Determine the [X, Y] coordinate at the center of the cell enclosing the given text.  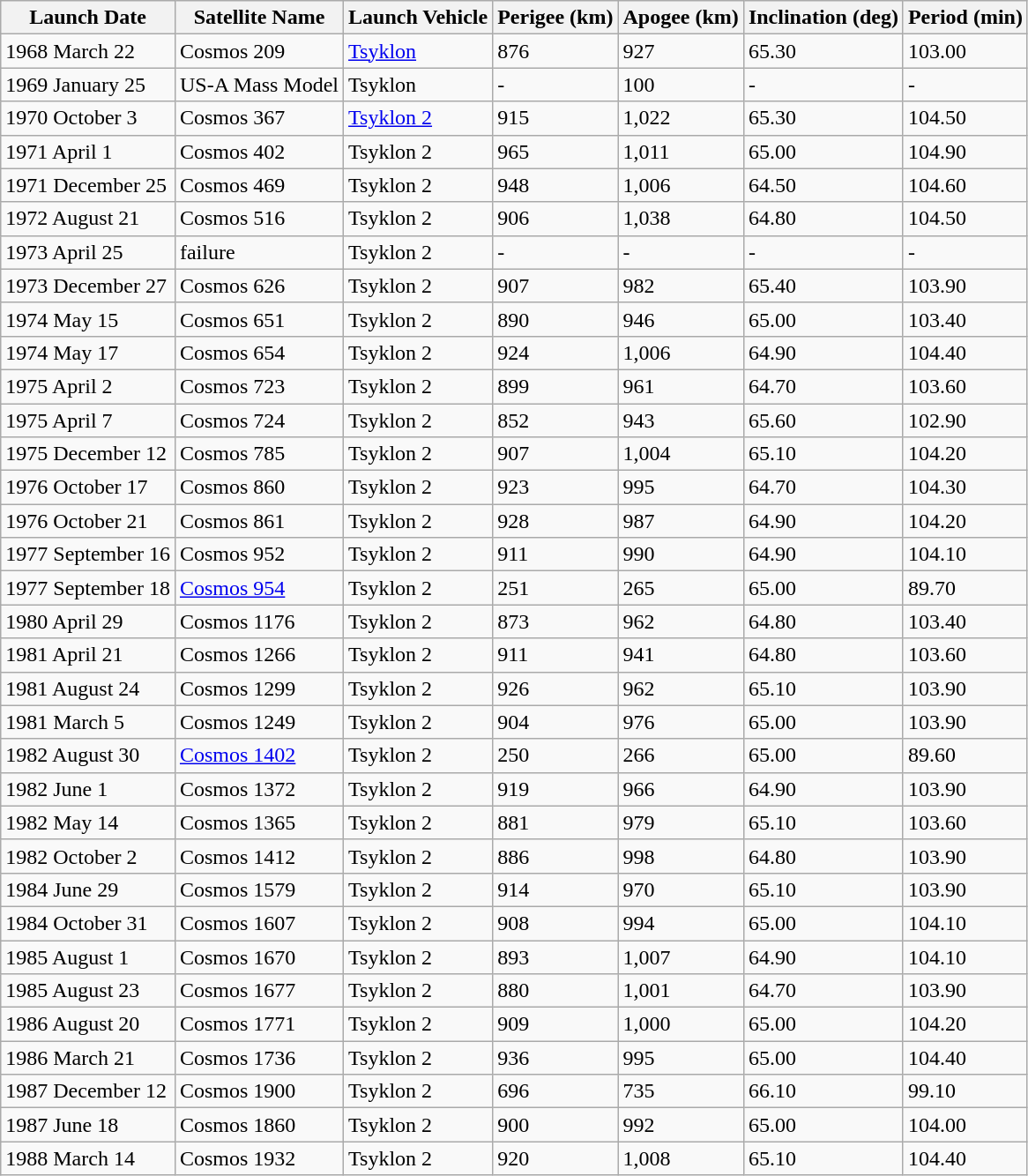
Cosmos 1372 [259, 789]
1981 April 21 [88, 655]
Cosmos 1860 [259, 1125]
941 [681, 655]
66.10 [823, 1091]
735 [681, 1091]
Cosmos 1176 [259, 621]
1981 March 5 [88, 722]
1982 August 30 [88, 755]
909 [555, 1024]
881 [555, 822]
1982 October 2 [88, 856]
1968 March 22 [88, 51]
Cosmos 1677 [259, 991]
Cosmos 402 [259, 152]
Cosmos 651 [259, 319]
893 [555, 956]
924 [555, 353]
1,004 [681, 454]
Cosmos 1402 [259, 755]
1987 June 18 [88, 1125]
873 [555, 621]
966 [681, 789]
1973 December 27 [88, 286]
1970 October 3 [88, 118]
Period (min) [965, 18]
Cosmos 954 [259, 588]
928 [555, 521]
104.90 [965, 152]
979 [681, 822]
failure [259, 252]
Inclination (deg) [823, 18]
Launch Vehicle [418, 18]
1971 December 25 [88, 185]
104.60 [965, 185]
880 [555, 991]
Cosmos 1365 [259, 822]
65.40 [823, 286]
1977 September 16 [88, 555]
Cosmos 209 [259, 51]
1975 April 2 [88, 386]
876 [555, 51]
Launch Date [88, 18]
965 [555, 152]
Cosmos 367 [259, 118]
Cosmos 626 [259, 286]
1984 October 31 [88, 923]
Perigee (km) [555, 18]
US-A Mass Model [259, 85]
987 [681, 521]
1,001 [681, 991]
265 [681, 588]
1982 June 1 [88, 789]
961 [681, 386]
Cosmos 1670 [259, 956]
886 [555, 856]
1981 August 24 [88, 688]
1,022 [681, 118]
1977 September 18 [88, 588]
919 [555, 789]
Cosmos 1900 [259, 1091]
1974 May 15 [88, 319]
64.50 [823, 185]
1975 December 12 [88, 454]
250 [555, 755]
1972 August 21 [88, 219]
992 [681, 1125]
1987 December 12 [88, 1091]
852 [555, 421]
1984 June 29 [88, 889]
89.60 [965, 755]
1974 May 17 [88, 353]
Cosmos 1299 [259, 688]
Cosmos 516 [259, 219]
1971 April 1 [88, 152]
Cosmos 654 [259, 353]
1982 May 14 [88, 822]
1,007 [681, 956]
99.10 [965, 1091]
65.60 [823, 421]
1985 August 1 [88, 956]
908 [555, 923]
1,011 [681, 152]
Cosmos 1266 [259, 655]
1975 April 7 [88, 421]
915 [555, 118]
Cosmos 1412 [259, 856]
899 [555, 386]
104.30 [965, 488]
266 [681, 755]
Cosmos 861 [259, 521]
Cosmos 724 [259, 421]
Cosmos 860 [259, 488]
Apogee (km) [681, 18]
Cosmos 952 [259, 555]
1976 October 17 [88, 488]
102.90 [965, 421]
Cosmos 723 [259, 386]
1,038 [681, 219]
890 [555, 319]
1986 August 20 [88, 1024]
998 [681, 856]
Cosmos 1249 [259, 722]
920 [555, 1158]
Satellite Name [259, 18]
Cosmos 1607 [259, 923]
994 [681, 923]
1969 January 25 [88, 85]
100 [681, 85]
906 [555, 219]
946 [681, 319]
936 [555, 1058]
1973 April 25 [88, 252]
1986 March 21 [88, 1058]
Cosmos 785 [259, 454]
970 [681, 889]
Cosmos 1932 [259, 1158]
Cosmos 1771 [259, 1024]
Cosmos 469 [259, 185]
1985 August 23 [88, 991]
914 [555, 889]
104.00 [965, 1125]
943 [681, 421]
103.00 [965, 51]
926 [555, 688]
990 [681, 555]
1,008 [681, 1158]
976 [681, 722]
251 [555, 588]
696 [555, 1091]
923 [555, 488]
1988 March 14 [88, 1158]
89.70 [965, 588]
927 [681, 51]
1980 April 29 [88, 621]
1976 October 21 [88, 521]
904 [555, 722]
Cosmos 1736 [259, 1058]
948 [555, 185]
900 [555, 1125]
1,000 [681, 1024]
982 [681, 286]
Cosmos 1579 [259, 889]
